Output the (X, Y) coordinate of the center of the cell containing the given text.  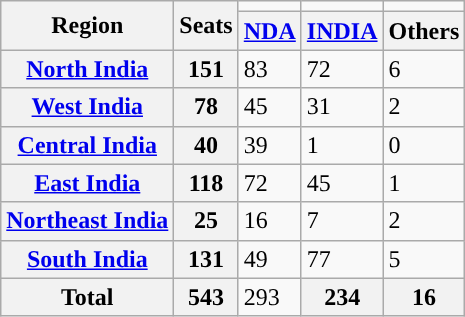
25 (206, 221)
Central India (88, 145)
293 (270, 297)
151 (206, 69)
Region (88, 26)
49 (270, 259)
6 (424, 69)
NDA (270, 31)
234 (342, 297)
31 (342, 107)
Total (88, 297)
Northeast India (88, 221)
Seats (206, 26)
North India (88, 69)
INDIA (342, 31)
East India (88, 183)
5 (424, 259)
77 (342, 259)
118 (206, 183)
83 (270, 69)
543 (206, 297)
0 (424, 145)
40 (206, 145)
Others (424, 31)
39 (270, 145)
South India (88, 259)
131 (206, 259)
West India (88, 107)
78 (206, 107)
7 (342, 221)
